Identify which cell holds the provided text, then report its [x, y] central coordinate. 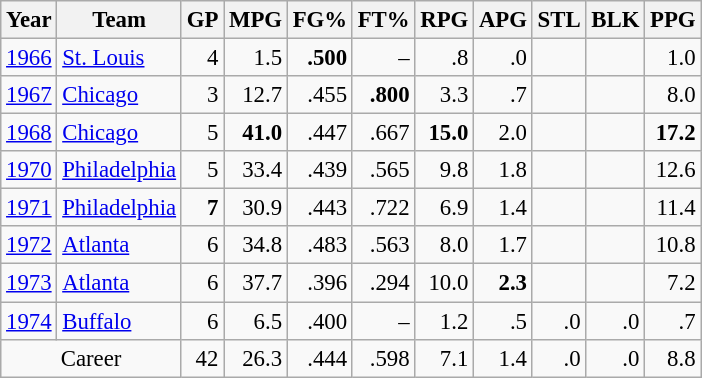
.565 [384, 170]
4 [202, 58]
1.5 [256, 58]
.800 [384, 95]
FG% [320, 20]
.455 [320, 95]
.400 [320, 321]
FT% [384, 20]
PPG [673, 20]
6.5 [256, 321]
1971 [29, 208]
MPG [256, 20]
1967 [29, 95]
RPG [444, 20]
BLK [616, 20]
1.7 [504, 245]
APG [504, 20]
7.2 [673, 283]
.667 [384, 133]
2.3 [504, 283]
Year [29, 20]
St. Louis [119, 58]
.8 [444, 58]
GP [202, 20]
1966 [29, 58]
.294 [384, 283]
12.6 [673, 170]
.722 [384, 208]
17.2 [673, 133]
26.3 [256, 358]
Buffalo [119, 321]
3.3 [444, 95]
.500 [320, 58]
33.4 [256, 170]
8.8 [673, 358]
1968 [29, 133]
15.0 [444, 133]
10.0 [444, 283]
.444 [320, 358]
.443 [320, 208]
1972 [29, 245]
1973 [29, 283]
1974 [29, 321]
.5 [504, 321]
7.1 [444, 358]
.563 [384, 245]
Career [92, 358]
1970 [29, 170]
7 [202, 208]
10.8 [673, 245]
6.9 [444, 208]
30.9 [256, 208]
9.8 [444, 170]
.483 [320, 245]
11.4 [673, 208]
.598 [384, 358]
3 [202, 95]
Team [119, 20]
42 [202, 358]
.447 [320, 133]
34.8 [256, 245]
.439 [320, 170]
.396 [320, 283]
1.2 [444, 321]
12.7 [256, 95]
2.0 [504, 133]
41.0 [256, 133]
STL [559, 20]
1.0 [673, 58]
1.8 [504, 170]
37.7 [256, 283]
